Determine the (X, Y) coordinate at the center of the cell enclosing the given text.  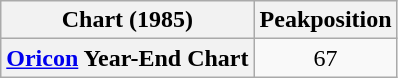
67 (326, 58)
Oricon Year-End Chart (128, 58)
Chart (1985) (128, 20)
Peakposition (326, 20)
